Pinpoint the cell where the given text exists, returning its (X, Y) midpoint coordinate. 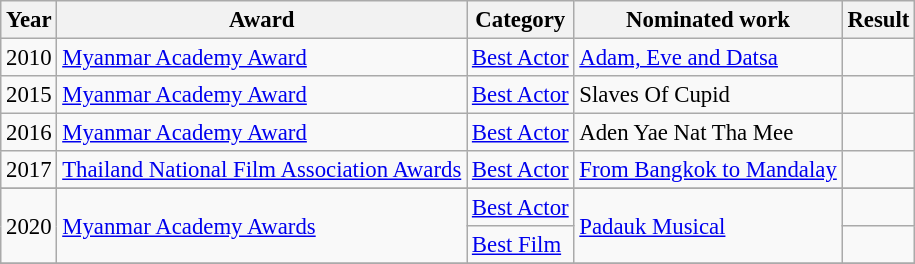
2016 (29, 133)
Category (520, 20)
Thailand National Film Association Awards (262, 170)
Myanmar Academy Awards (262, 226)
Award (262, 20)
2020 (29, 226)
From Bangkok to Mandalay (708, 170)
Padauk Musical (708, 226)
Best Film (520, 245)
Year (29, 20)
2017 (29, 170)
Adam, Eve and Datsa (708, 58)
2010 (29, 58)
Slaves Of Cupid (708, 95)
2015 (29, 95)
Result (878, 20)
Nominated work (708, 20)
Aden Yae Nat Tha Mee (708, 133)
